Detect which cell encompasses the target text, then output its [x, y] center coordinate. 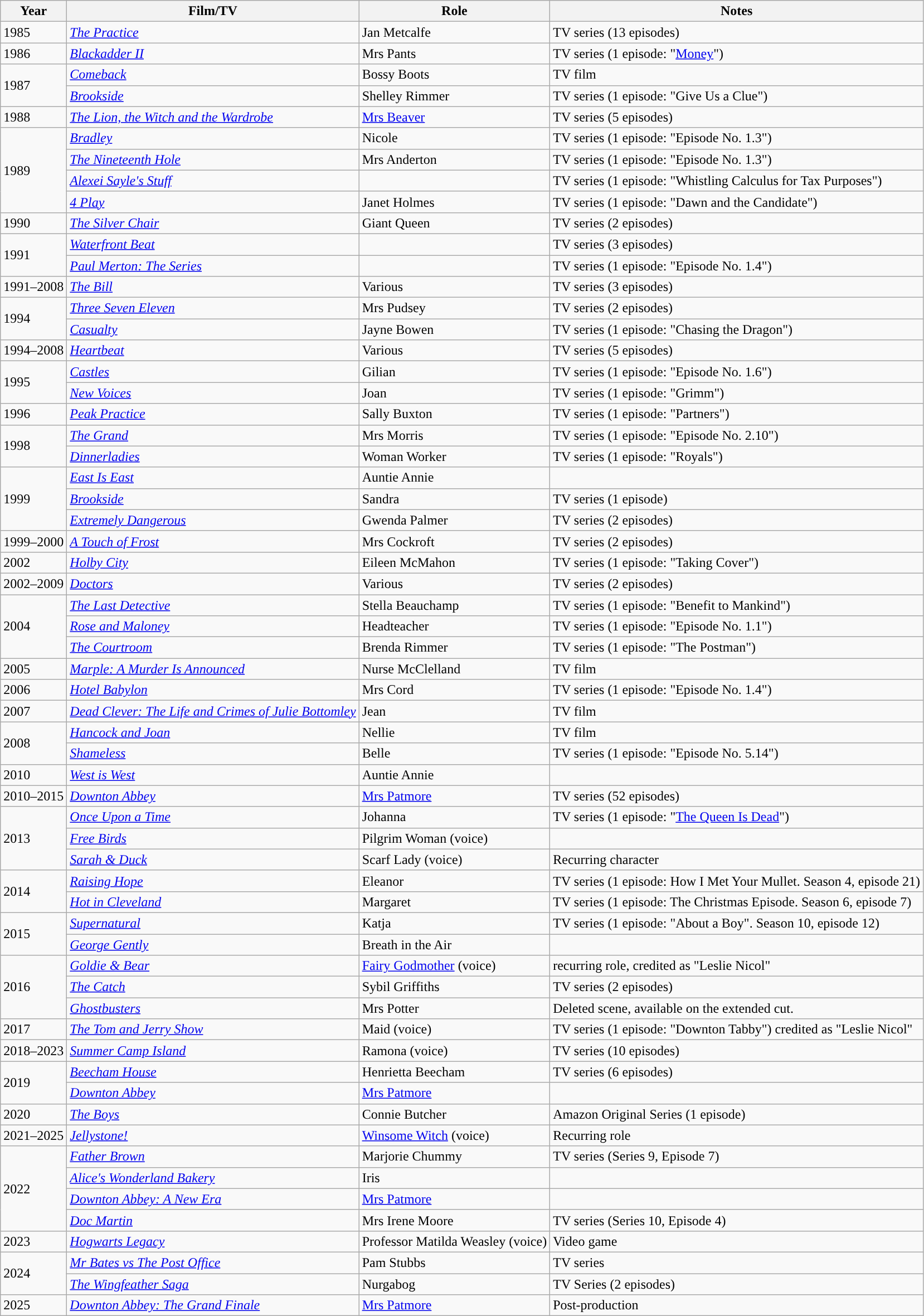
2002 [33, 562]
1986 [33, 54]
The Nineteenth Hole [213, 159]
2018–2023 [33, 1051]
1985 [33, 32]
2021–2025 [33, 1135]
2006 [33, 690]
Ramona (voice) [455, 1051]
Video game [737, 1241]
The Courtroom [213, 648]
1999–2000 [33, 541]
1991 [33, 255]
Sybil Griffiths [455, 987]
1996 [33, 414]
2025 [33, 1305]
2017 [33, 1030]
Supernatural [213, 923]
TV series (1 episode: "Whistling Calculus for Tax Purposes") [737, 181]
TV series (6 episodes) [737, 1072]
4 Play [213, 202]
Marjorie Chummy [455, 1157]
Hancock and Joan [213, 732]
The Grand [213, 435]
TV series (10 episodes) [737, 1051]
Jellystone! [213, 1135]
East Is East [213, 478]
Doctors [213, 584]
Blackadder II [213, 54]
2002–2009 [33, 584]
Dead Clever: The Life and Crimes of Julie Bottomley [213, 711]
Jean [455, 711]
Nicole [455, 138]
Iris [455, 1178]
Casualty [213, 329]
TV series (1 episode: How I Met Your Mullet. Season 4, episode 21) [737, 881]
Downton Abbey: A New Era [213, 1199]
Paul Merton: The Series [213, 266]
2008 [33, 743]
Role [455, 11]
Giant Queen [455, 223]
2004 [33, 626]
Extremely Dangerous [213, 520]
Nurse McClelland [455, 669]
Nurgabog [455, 1284]
TV series (1 episode: "Partners") [737, 414]
Deleted scene, available on the extended cut. [737, 1008]
TV series (1 episode: "Episode No. 1.6") [737, 372]
Sally Buxton [455, 414]
Post-production [737, 1305]
Goldie & Bear [213, 966]
Margaret [455, 902]
Film/TV [213, 11]
Free Birds [213, 838]
Johanna [455, 817]
Breath in the Air [455, 945]
1990 [33, 223]
The Tom and Jerry Show [213, 1030]
Sarah & Duck [213, 859]
Recurring character [737, 859]
2013 [33, 838]
Mrs Cord [455, 690]
Nellie [455, 732]
TV series [737, 1262]
Comeback [213, 75]
2016 [33, 987]
New Voices [213, 393]
1994 [33, 319]
Holby City [213, 562]
Three Seven Eleven [213, 308]
2007 [33, 711]
Hot in Cleveland [213, 902]
Gilian [455, 372]
Shelley Rimmer [455, 96]
The Boys [213, 1114]
The Wingfeather Saga [213, 1284]
The Practice [213, 32]
Year [33, 11]
Mrs Cockroft [455, 541]
Fairy Godmother (voice) [455, 966]
Bossy Boots [455, 75]
The Last Detective [213, 605]
Eileen McMahon [455, 562]
The Silver Chair [213, 223]
Pilgrim Woman (voice) [455, 838]
2015 [33, 934]
Peak Practice [213, 414]
Joan [455, 393]
TV series (1 episode: "Money") [737, 54]
Mr Bates vs The Post Office [213, 1262]
TV series (1 episode: "Taking Cover") [737, 562]
1991–2008 [33, 287]
George Gently [213, 945]
Downton Abbey: The Grand Finale [213, 1305]
Mrs Beaver [455, 117]
Heartbeat [213, 351]
Mrs Anderton [455, 159]
Summer Camp Island [213, 1051]
Sandra [455, 499]
Waterfront Beat [213, 244]
Mrs Pudsey [455, 308]
Brenda Rimmer [455, 648]
Recurring role [737, 1135]
Shameless [213, 754]
Raising Hope [213, 881]
2005 [33, 669]
1995 [33, 382]
Janet Holmes [455, 202]
Hotel Babylon [213, 690]
2024 [33, 1273]
TV series (1 episode: "Chasing the Dragon") [737, 329]
The Catch [213, 987]
The Lion, the Witch and the Wardrobe [213, 117]
TV series (52 episodes) [737, 796]
TV series (Series 9, Episode 7) [737, 1157]
Once Upon a Time [213, 817]
Notes [737, 11]
TV series (1 episode: "Benefit to Mankind") [737, 605]
Jan Metcalfe [455, 32]
2019 [33, 1082]
Bradley [213, 138]
TV series (13 episodes) [737, 32]
1989 [33, 170]
Castles [213, 372]
TV series (1 episode: "The Queen Is Dead") [737, 817]
Maid (voice) [455, 1030]
Mrs Irene Moore [455, 1220]
Professor Matilda Weasley (voice) [455, 1241]
2014 [33, 891]
Pam Stubbs [455, 1262]
Stella Beauchamp [455, 605]
Father Brown [213, 1157]
2023 [33, 1241]
The Bill [213, 287]
Henrietta Beecham [455, 1072]
Winsome Witch (voice) [455, 1135]
Scarf Lady (voice) [455, 859]
Mrs Morris [455, 435]
1998 [33, 446]
Dinnerladies [213, 457]
Jayne Bowen [455, 329]
TV series (Series 10, Episode 4) [737, 1220]
Ghostbusters [213, 1008]
Mrs Potter [455, 1008]
Connie Butcher [455, 1114]
TV series (1 episode: The Christmas Episode. Season 6, episode 7) [737, 902]
1994–2008 [33, 351]
TV series (1 episode: "About a Boy". Season 10, episode 12) [737, 923]
Mrs Pants [455, 54]
Alexei Sayle's Stuff [213, 181]
1988 [33, 117]
Headteacher [455, 627]
TV series (1 episode: "Royals") [737, 457]
2010–2015 [33, 796]
TV series (1 episode: "Episode No. 2.10") [737, 435]
West is West [213, 775]
TV series (1 episode: "The Postman") [737, 648]
Rose and Maloney [213, 627]
TV series (1 episode: "Episode No. 5.14") [737, 754]
2022 [33, 1188]
Gwenda Palmer [455, 520]
Hogwarts Legacy [213, 1241]
TV series (1 episode: "Dawn and the Candidate") [737, 202]
TV series (1 episode: "Grimm") [737, 393]
2010 [33, 775]
TV series (1 episode: "Episode No. 1.1") [737, 627]
TV Series (2 episodes) [737, 1284]
Woman Worker [455, 457]
1987 [33, 85]
Katja [455, 923]
Eleanor [455, 881]
TV series (1 episode: "Downton Tabby") credited as "Leslie Nicol" [737, 1030]
TV series (1 episode: "Give Us a Clue") [737, 96]
Amazon Original Series (1 episode) [737, 1114]
TV series (1 episode) [737, 499]
A Touch of Frost [213, 541]
Beecham House [213, 1072]
recurring role, credited as "Leslie Nicol" [737, 966]
Belle [455, 754]
Doc Martin [213, 1220]
1999 [33, 499]
Marple: A Murder Is Announced [213, 669]
Alice's Wonderland Bakery [213, 1178]
2020 [33, 1114]
